Search for the cell housing the specified text and yield its (X, Y) center coordinate. 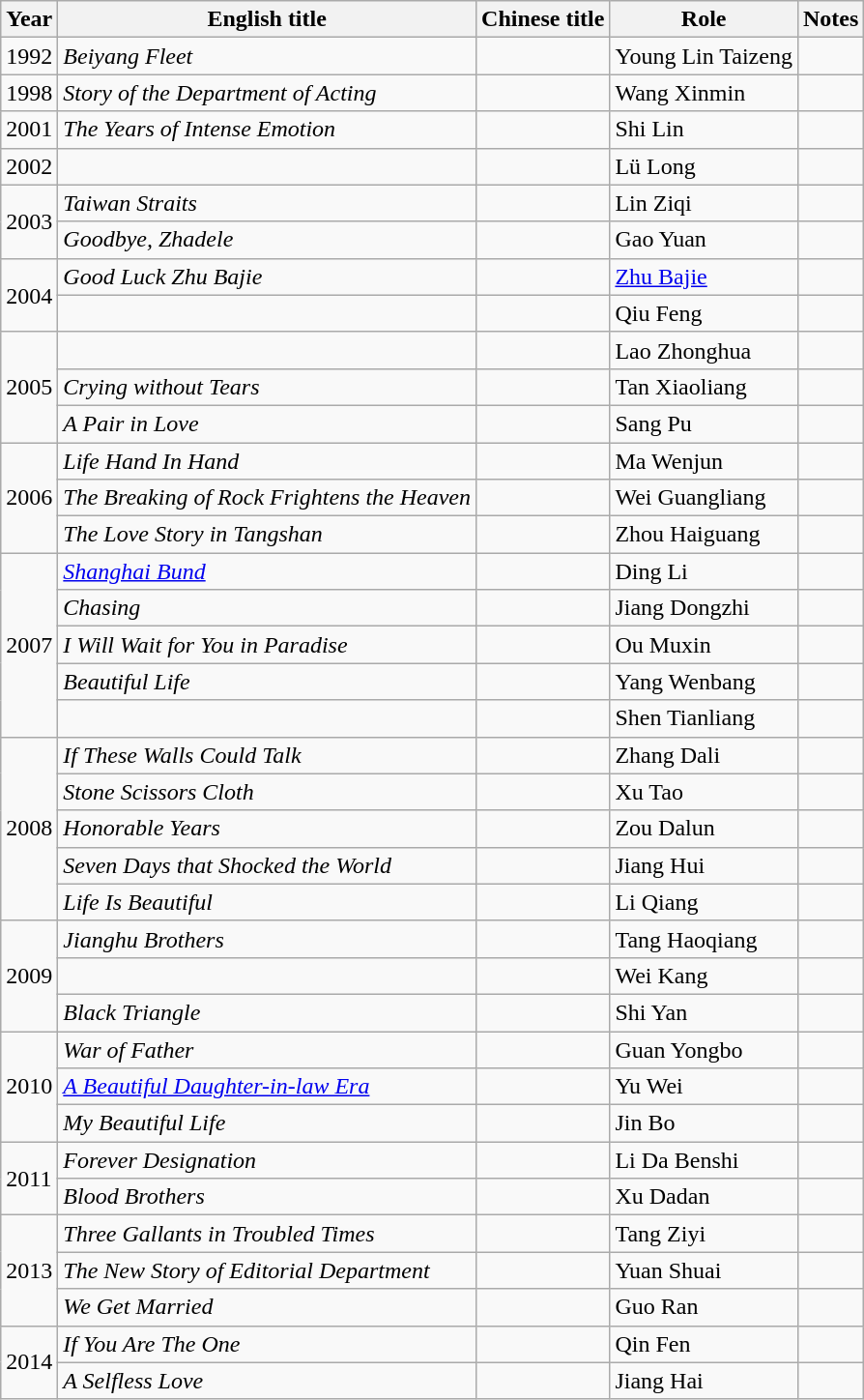
2009 (29, 976)
Zhu Bajie (704, 277)
2001 (29, 130)
Chasing (267, 608)
A Selfless Love (267, 1381)
Ding Li (704, 571)
2002 (29, 166)
Yuan Shuai (704, 1270)
2010 (29, 1086)
Jin Bo (704, 1123)
Life Is Beautiful (267, 902)
A Pair in Love (267, 423)
Guan Yongbo (704, 1049)
Jiang Hai (704, 1381)
The Breaking of Rock Frightens the Heaven (267, 498)
Crying without Tears (267, 387)
Xu Dadan (704, 1197)
If You Are The One (267, 1344)
Shen Tianliang (704, 718)
Sang Pu (704, 423)
We Get Married (267, 1307)
Lü Long (704, 166)
Lin Ziqi (704, 203)
Wei Guangliang (704, 498)
Blood Brothers (267, 1197)
2004 (29, 295)
Ma Wenjun (704, 461)
Qin Fen (704, 1344)
The Years of Intense Emotion (267, 130)
Lao Zhonghua (704, 350)
If These Walls Could Talk (267, 755)
Jiang Dongzhi (704, 608)
Beautiful Life (267, 682)
Black Triangle (267, 1012)
Notes (830, 19)
Chinese title (543, 19)
Forever Designation (267, 1160)
The Love Story in Tangshan (267, 535)
Role (704, 19)
Good Luck Zhu Bajie (267, 277)
Honorable Years (267, 829)
Tang Haoqiang (704, 939)
Goodbye, Zhadele (267, 240)
Yu Wei (704, 1087)
Qiu Feng (704, 313)
2013 (29, 1270)
Yang Wenbang (704, 682)
Seven Days that Shocked the World (267, 865)
Wang Xinmin (704, 93)
Zhang Dali (704, 755)
My Beautiful Life (267, 1123)
2005 (29, 387)
2007 (29, 645)
Three Gallants in Troubled Times (267, 1234)
Zou Dalun (704, 829)
Shi Lin (704, 130)
Gao Yuan (704, 240)
Shi Yan (704, 1012)
2008 (29, 829)
Tan Xiaoliang (704, 387)
The New Story of Editorial Department (267, 1270)
Year (29, 19)
War of Father (267, 1049)
Story of the Department of Acting (267, 93)
Shanghai Bund (267, 571)
2011 (29, 1179)
Taiwan Straits (267, 203)
2003 (29, 221)
1998 (29, 93)
Jianghu Brothers (267, 939)
Young Lin Taizeng (704, 56)
Li Qiang (704, 902)
Wei Kang (704, 976)
Xu Tao (704, 792)
Tang Ziyi (704, 1234)
Guo Ran (704, 1307)
Jiang Hui (704, 865)
2006 (29, 498)
Ou Muxin (704, 645)
2014 (29, 1362)
I Will Wait for You in Paradise (267, 645)
Li Da Benshi (704, 1160)
English title (267, 19)
A Beautiful Daughter-in-law Era (267, 1087)
Life Hand In Hand (267, 461)
Zhou Haiguang (704, 535)
1992 (29, 56)
Stone Scissors Cloth (267, 792)
Beiyang Fleet (267, 56)
